For the text-containing cell, return its midpoint in [X, Y] coordinate format. 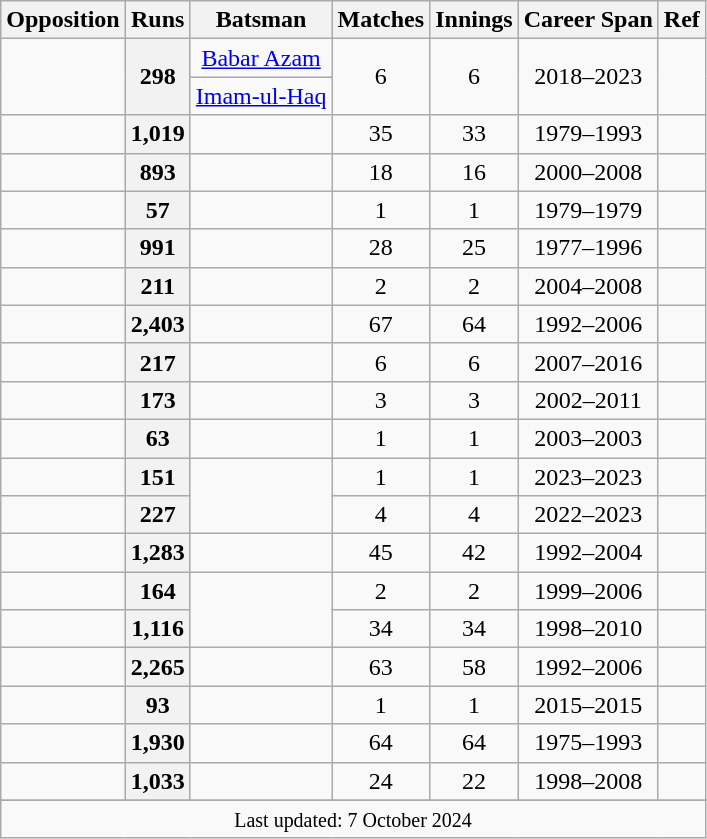
1,019 [158, 134]
217 [158, 362]
1977–1996 [588, 248]
893 [158, 172]
1,283 [158, 553]
58 [474, 667]
35 [381, 134]
1979–1993 [588, 134]
227 [158, 515]
151 [158, 477]
1992–2004 [588, 553]
16 [474, 172]
1998–2008 [588, 781]
67 [381, 324]
24 [381, 781]
1,033 [158, 781]
Matches [381, 20]
Career Span [588, 20]
57 [158, 210]
2007–2016 [588, 362]
Last updated: 7 October 2024 [354, 819]
2003–2003 [588, 438]
18 [381, 172]
22 [474, 781]
2015–2015 [588, 705]
Imam-ul-Haq [261, 96]
Runs [158, 20]
28 [381, 248]
1,930 [158, 743]
Batsman [261, 20]
93 [158, 705]
2002–2011 [588, 400]
1979–1979 [588, 210]
2004–2008 [588, 286]
2023–2023 [588, 477]
1999–2006 [588, 591]
2022–2023 [588, 515]
1998–2010 [588, 629]
1,116 [158, 629]
45 [381, 553]
25 [474, 248]
173 [158, 400]
Ref [682, 20]
164 [158, 591]
2018–2023 [588, 77]
1975–1993 [588, 743]
991 [158, 248]
Opposition [63, 20]
42 [474, 553]
2000–2008 [588, 172]
Innings [474, 20]
2,403 [158, 324]
298 [158, 77]
2,265 [158, 667]
33 [474, 134]
211 [158, 286]
Babar Azam [261, 58]
